Return (X, Y) of the center of cell containing provided text 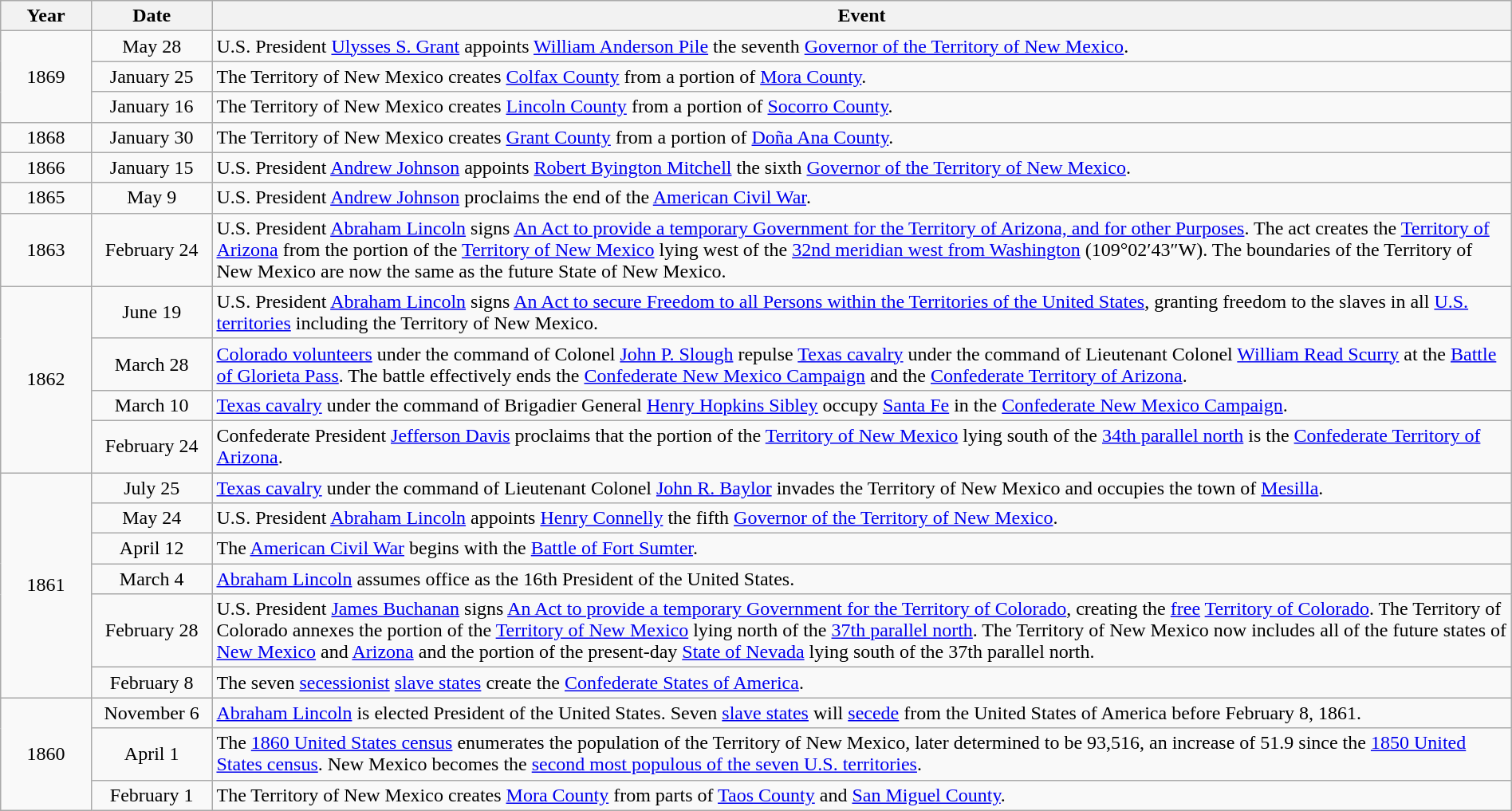
March 4 (152, 579)
February 8 (152, 683)
June 19 (152, 313)
1861 (46, 585)
The Territory of New Mexico creates Mora County from parts of Taos County and San Miguel County. (861, 795)
November 6 (152, 713)
The Territory of New Mexico creates Colfax County from a portion of Mora County. (861, 77)
Year (46, 16)
July 25 (152, 487)
The American Civil War begins with the Battle of Fort Sumter. (861, 549)
1862 (46, 380)
April 1 (152, 754)
1866 (46, 167)
January 16 (152, 107)
Abraham Lincoln assumes office as the 16th President of the United States. (861, 579)
Date (152, 16)
May 9 (152, 198)
May 24 (152, 518)
The Territory of New Mexico creates Lincoln County from a portion of Socorro County. (861, 107)
1863 (46, 250)
1868 (46, 137)
January 30 (152, 137)
Event (861, 16)
1869 (46, 77)
January 15 (152, 167)
March 10 (152, 405)
April 12 (152, 549)
The seven secessionist slave states create the Confederate States of America. (861, 683)
February 1 (152, 795)
1860 (46, 754)
Abraham Lincoln is elected President of the United States. Seven slave states will secede from the United States of America before February 8, 1861. (861, 713)
U.S. President Andrew Johnson appoints Robert Byington Mitchell the sixth Governor of the Territory of New Mexico. (861, 167)
March 28 (152, 364)
January 25 (152, 77)
February 28 (152, 631)
U.S. President Abraham Lincoln appoints Henry Connelly the fifth Governor of the Territory of New Mexico. (861, 518)
1865 (46, 198)
Texas cavalry under the command of Lieutenant Colonel John R. Baylor invades the Territory of New Mexico and occupies the town of Mesilla. (861, 487)
Texas cavalry under the command of Brigadier General Henry Hopkins Sibley occupy Santa Fe in the Confederate New Mexico Campaign. (861, 405)
The Territory of New Mexico creates Grant County from a portion of Doña Ana County. (861, 137)
May 28 (152, 46)
U.S. President Andrew Johnson proclaims the end of the American Civil War. (861, 198)
U.S. President Ulysses S. Grant appoints William Anderson Pile the seventh Governor of the Territory of New Mexico. (861, 46)
